Find where the given text appears and provide that cell's center as (x, y) coordinate. 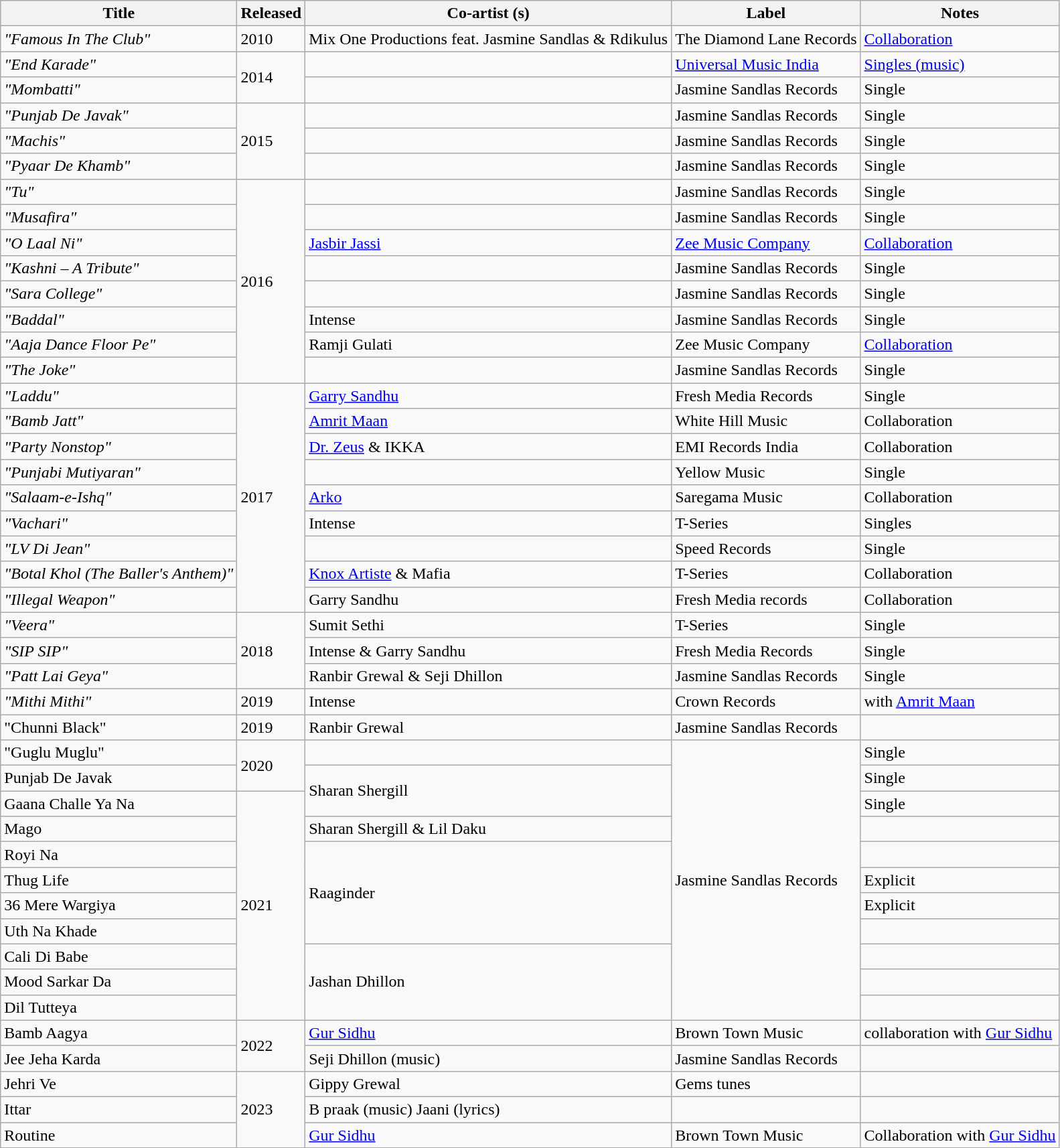
"SIP SIP" (119, 650)
White Hill Music (766, 421)
Sumit Sethi (489, 625)
"End Karade" (119, 64)
Speed Records (766, 549)
Bamb Aagya (119, 1033)
"Tu" (119, 192)
Fresh Media records (766, 599)
Cali Di Babe (119, 956)
Amrit Maan (489, 421)
2023 (271, 1109)
Intense & Garry Sandhu (489, 650)
Collaboration with Gur Sidhu (960, 1135)
"Sara College" (119, 293)
"Punjabi Mutiyaran" (119, 472)
"Famous In The Club" (119, 39)
"Musafira" (119, 217)
2017 (271, 498)
B praak (music) Jaani (lyrics) (489, 1109)
36 Mere Wargiya (119, 906)
Routine (119, 1135)
Notes (960, 13)
Jashan Dhillon (489, 982)
"Punjab De Javak" (119, 115)
Ranbir Grewal (489, 727)
Punjab De Javak (119, 778)
"Chunni Black" (119, 727)
2010 (271, 39)
Co-artist (s) (489, 13)
"Pyaar De Khamb" (119, 166)
"Machis" (119, 141)
Singles (music) (960, 64)
"Mithi Mithi" (119, 701)
Label (766, 13)
"O Laal Ni" (119, 242)
Saregama Music (766, 498)
EMI Records India (766, 447)
2021 (271, 906)
"Baddal" (119, 319)
2020 (271, 766)
Dr. Zeus & IKKA (489, 447)
"Botal Khol (The Baller's Anthem)" (119, 574)
"Guglu Muglu" (119, 753)
with Amrit Maan (960, 701)
2018 (271, 650)
Mago (119, 829)
Arko (489, 498)
"Illegal Weapon" (119, 599)
Gippy Grewal (489, 1084)
Title (119, 13)
The Diamond Lane Records (766, 39)
Jasbir Jassi (489, 242)
Raaginder (489, 893)
2014 (271, 77)
Ramji Gulati (489, 345)
"Laddu" (119, 396)
collaboration with Gur Sidhu (960, 1033)
Royi Na (119, 855)
"Patt Lai Geya" (119, 676)
Universal Music India (766, 64)
Knox Artiste & Mafia (489, 574)
Gaana Challe Ya Na (119, 804)
Dil Tutteya (119, 1007)
Sharan Shergill (489, 791)
Singles (960, 523)
"Mombatti" (119, 90)
Jehri Ve (119, 1084)
Gems tunes (766, 1084)
Crown Records (766, 701)
"LV Di Jean" (119, 549)
"Party Nonstop" (119, 447)
"Vachari" (119, 523)
Mix One Productions feat. Jasmine Sandlas & Rdikulus (489, 39)
"Aaja Dance Floor Pe" (119, 345)
"The Joke" (119, 370)
2015 (271, 141)
Thug Life (119, 880)
Released (271, 13)
Jee Jeha Karda (119, 1058)
2016 (271, 281)
2022 (271, 1046)
Sharan Shergill & Lil Daku (489, 829)
Uth Na Khade (119, 931)
"Salaam-e-Ishq" (119, 498)
"Bamb Jatt" (119, 421)
"Veera" (119, 625)
"Kashni – A Tribute" (119, 268)
Seji Dhillon (music) (489, 1058)
Mood Sarkar Da (119, 982)
Ittar (119, 1109)
Yellow Music (766, 472)
Ranbir Grewal & Seji Dhillon (489, 676)
